Capture the cell that displays the provided text and extract its [X, Y] central coordinate. 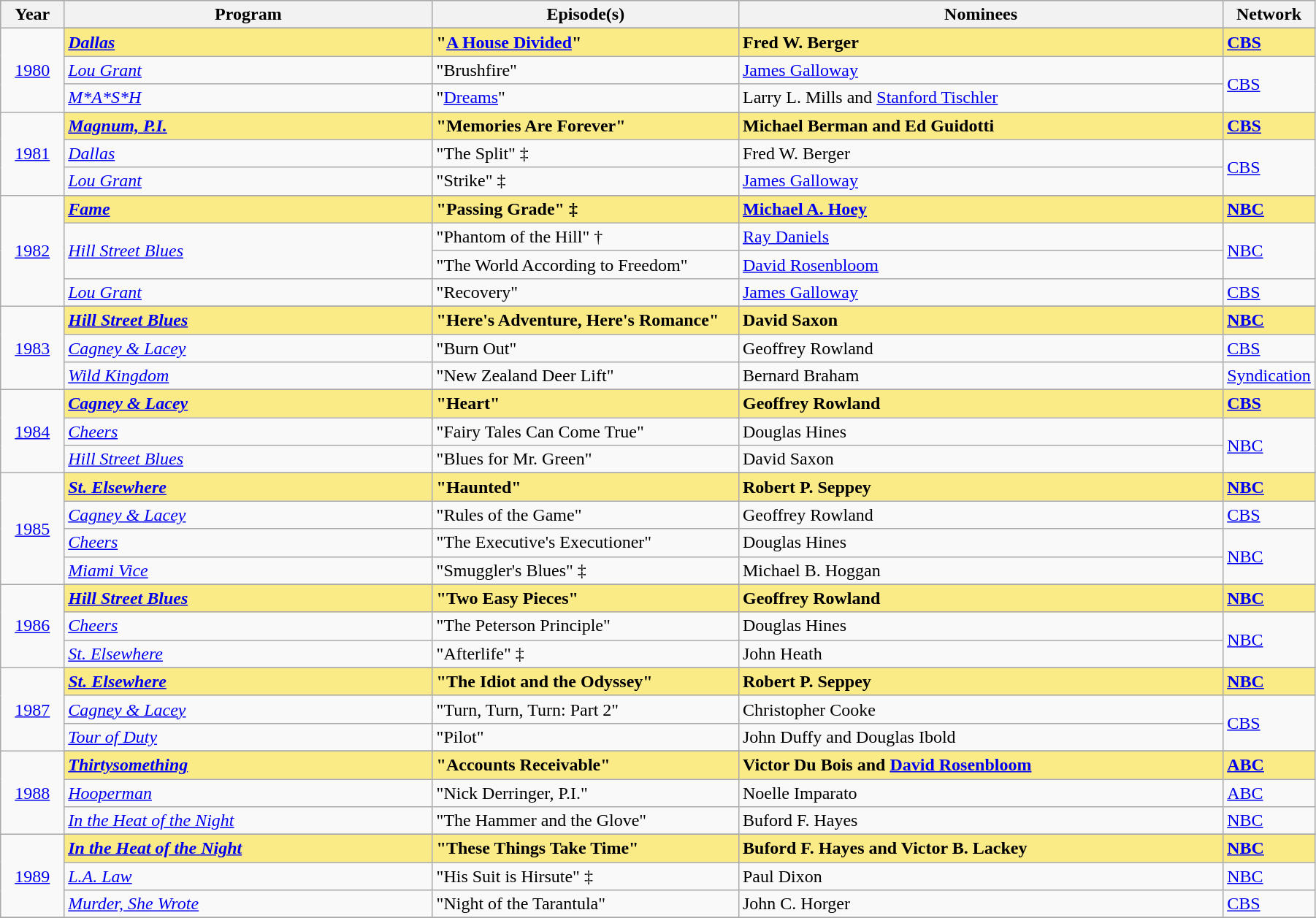
Buford F. Hayes [980, 821]
1983 [32, 348]
Nominees [980, 15]
Paul Dixon [980, 876]
"Passing Grade" ‡ [586, 209]
"Haunted" [586, 487]
L.A. Law [248, 876]
"Smuggler's Blues" ‡ [586, 570]
Noelle Imparato [980, 792]
"Recovery" [586, 292]
"Blues for Mr. Green" [586, 459]
John Heath [980, 654]
1981 [32, 153]
Wild Kingdom [248, 376]
Christopher Cooke [980, 709]
Ray Daniels [980, 237]
1988 [32, 792]
1980 [32, 70]
Year [32, 15]
M*A*S*H [248, 98]
John Duffy and Douglas Ibold [980, 737]
"Heart" [586, 404]
"Fairy Tales Can Come True" [586, 432]
"The Executive's Executioner" [586, 543]
Tour of Duty [248, 737]
"Burn Out" [586, 348]
1989 [32, 876]
Program [248, 15]
"Accounts Receivable" [586, 765]
Larry L. Mills and Stanford Tischler [980, 98]
"The World According to Freedom" [586, 264]
"The Split" ‡ [586, 153]
Magnum, P.I. [248, 126]
"Nick Derringer, P.I." [586, 792]
"The Hammer and the Glove" [586, 821]
Buford F. Hayes and Victor B. Lackey [980, 849]
1987 [32, 709]
Victor Du Bois and David Rosenbloom [980, 765]
"Afterlife" ‡ [586, 654]
David Rosenbloom [980, 264]
Hooperman [248, 792]
"Memories Are Forever" [586, 126]
"Strike" ‡ [586, 181]
Miami Vice [248, 570]
Michael Berman and Ed Guidotti [980, 126]
"The Peterson Principle" [586, 626]
Syndication [1269, 376]
"New Zealand Deer Lift" [586, 376]
John C. Horger [980, 904]
Network [1269, 15]
"Turn, Turn, Turn: Part 2" [586, 709]
"Here's Adventure, Here's Romance" [586, 320]
Bernard Braham [980, 376]
"Night of the Tarantula" [586, 904]
"These Things Take Time" [586, 849]
"Two Easy Pieces" [586, 598]
"Dreams" [586, 98]
Episode(s) [586, 15]
1984 [32, 432]
"Pilot" [586, 737]
Michael B. Hoggan [980, 570]
Fame [248, 209]
Thirtysomething [248, 765]
"Rules of the Game" [586, 515]
Michael A. Hoey [980, 209]
"The Idiot and the Odyssey" [586, 681]
"Brushfire" [586, 70]
"His Suit is Hirsute" ‡ [586, 876]
1985 [32, 529]
1986 [32, 626]
1982 [32, 250]
Murder, She Wrote [248, 904]
"Phantom of the Hill" † [586, 237]
"A House Divided" [586, 42]
